Pinpoint the cell where the given text exists, returning its [X, Y] midpoint coordinate. 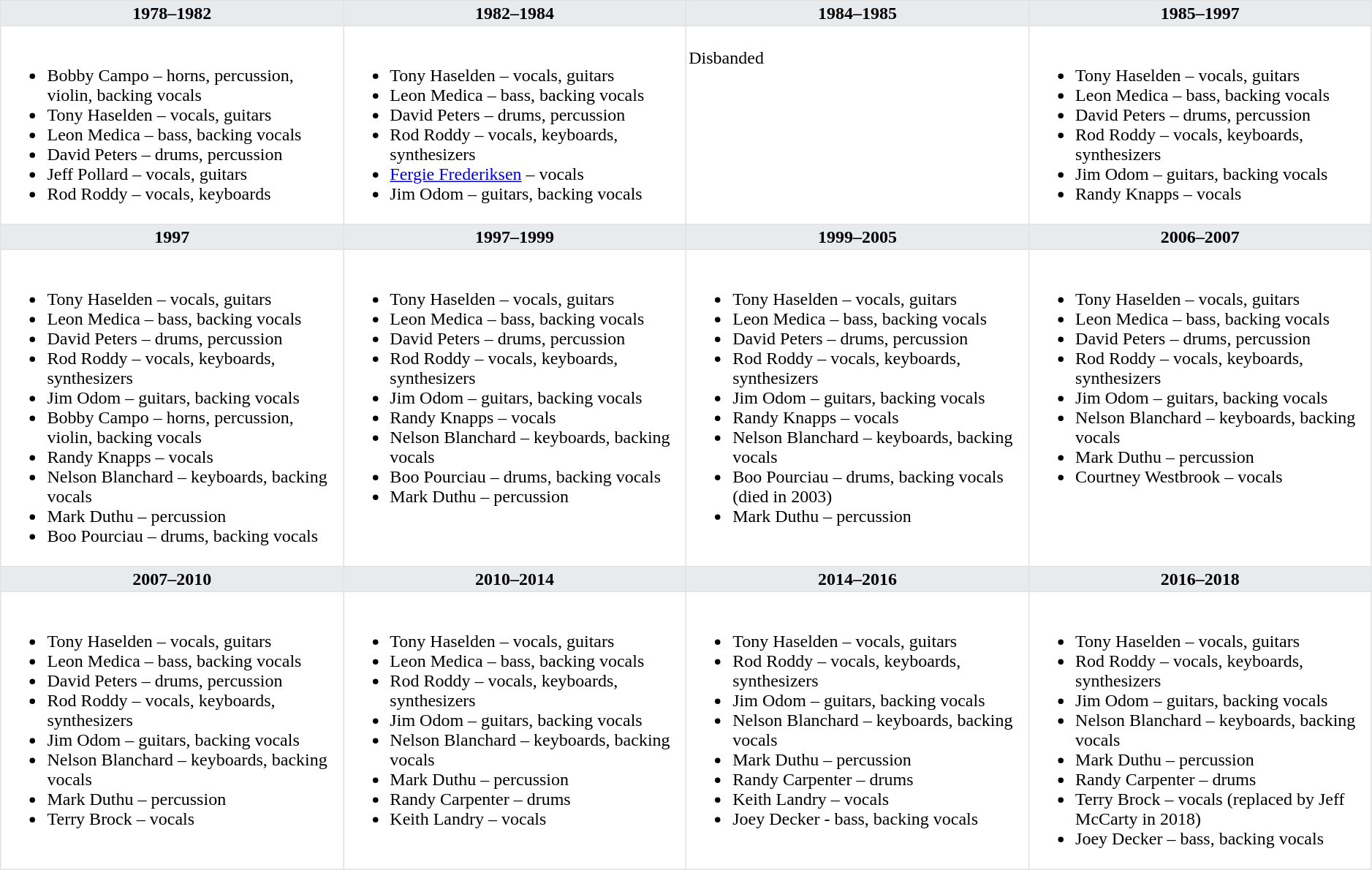
1982–1984 [515, 13]
1999–2005 [857, 237]
2010–2014 [515, 579]
1997–1999 [515, 237]
1978–1982 [173, 13]
Disbanded [857, 125]
2006–2007 [1200, 237]
1984–1985 [857, 13]
2014–2016 [857, 579]
2007–2010 [173, 579]
1997 [173, 237]
1985–1997 [1200, 13]
2016–2018 [1200, 579]
